Detect which cell encompasses the target text, then output its [x, y] center coordinate. 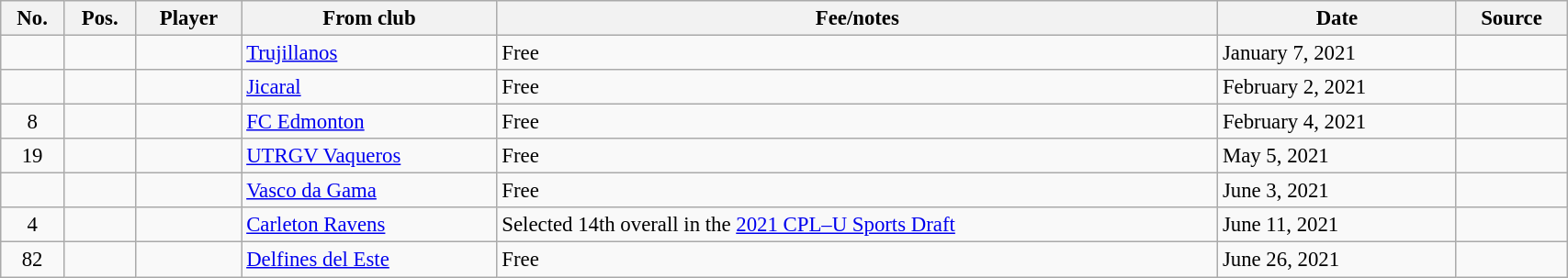
From club [369, 18]
4 [33, 225]
19 [33, 156]
Player [189, 18]
Vasco da Gama [369, 191]
Carleton Ravens [369, 225]
FC Edmonton [369, 122]
Jicaral [369, 87]
January 7, 2021 [1337, 53]
Selected 14th overall in the 2021 CPL–U Sports Draft [858, 225]
Delfines del Este [369, 260]
June 3, 2021 [1337, 191]
Pos. [99, 18]
Date [1337, 18]
82 [33, 260]
May 5, 2021 [1337, 156]
June 26, 2021 [1337, 260]
8 [33, 122]
June 11, 2021 [1337, 225]
February 2, 2021 [1337, 87]
Trujillanos [369, 53]
February 4, 2021 [1337, 122]
Fee/notes [858, 18]
UTRGV Vaqueros [369, 156]
No. [33, 18]
Source [1511, 18]
